Return [x, y] of the center of cell containing provided text 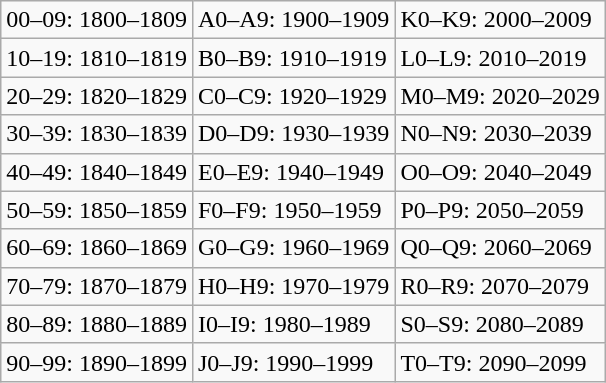
30–39: 1830–1839 [97, 134]
G0–G9: 1960–1969 [293, 248]
M0–M9: 2020–2029 [500, 96]
P0–P9: 2050–2059 [500, 210]
40–49: 1840–1849 [97, 172]
R0–R9: 2070–2079 [500, 286]
80–89: 1880–1889 [97, 324]
B0–B9: 1910–1919 [293, 58]
J0–J9: 1990–1999 [293, 362]
O0–O9: 2040–2049 [500, 172]
I0–I9: 1980–1989 [293, 324]
E0–E9: 1940–1949 [293, 172]
20–29: 1820–1829 [97, 96]
C0–C9: 1920–1929 [293, 96]
70–79: 1870–1879 [97, 286]
T0–T9: 2090–2099 [500, 362]
H0–H9: 1970–1979 [293, 286]
D0–D9: 1930–1939 [293, 134]
A0–A9: 1900–1909 [293, 20]
N0–N9: 2030–2039 [500, 134]
S0–S9: 2080–2089 [500, 324]
F0–F9: 1950–1959 [293, 210]
90–99: 1890–1899 [97, 362]
50–59: 1850–1859 [97, 210]
60–69: 1860–1869 [97, 248]
L0–L9: 2010–2019 [500, 58]
00–09: 1800–1809 [97, 20]
K0–K9: 2000–2009 [500, 20]
Q0–Q9: 2060–2069 [500, 248]
10–19: 1810–1819 [97, 58]
